Scan for the cell matching the given text and deliver its [X, Y] coordinate at center. 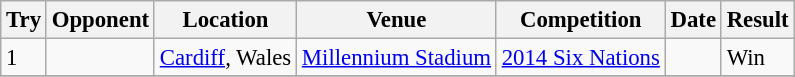
Result [758, 20]
Cardiff, Wales [225, 58]
Millennium Stadium [397, 58]
1 [24, 58]
Competition [580, 20]
Try [24, 20]
Location [225, 20]
2014 Six Nations [580, 58]
Win [758, 58]
Venue [397, 20]
Opponent [100, 20]
Date [693, 20]
